Capture the cell that displays the provided text and extract its [X, Y] central coordinate. 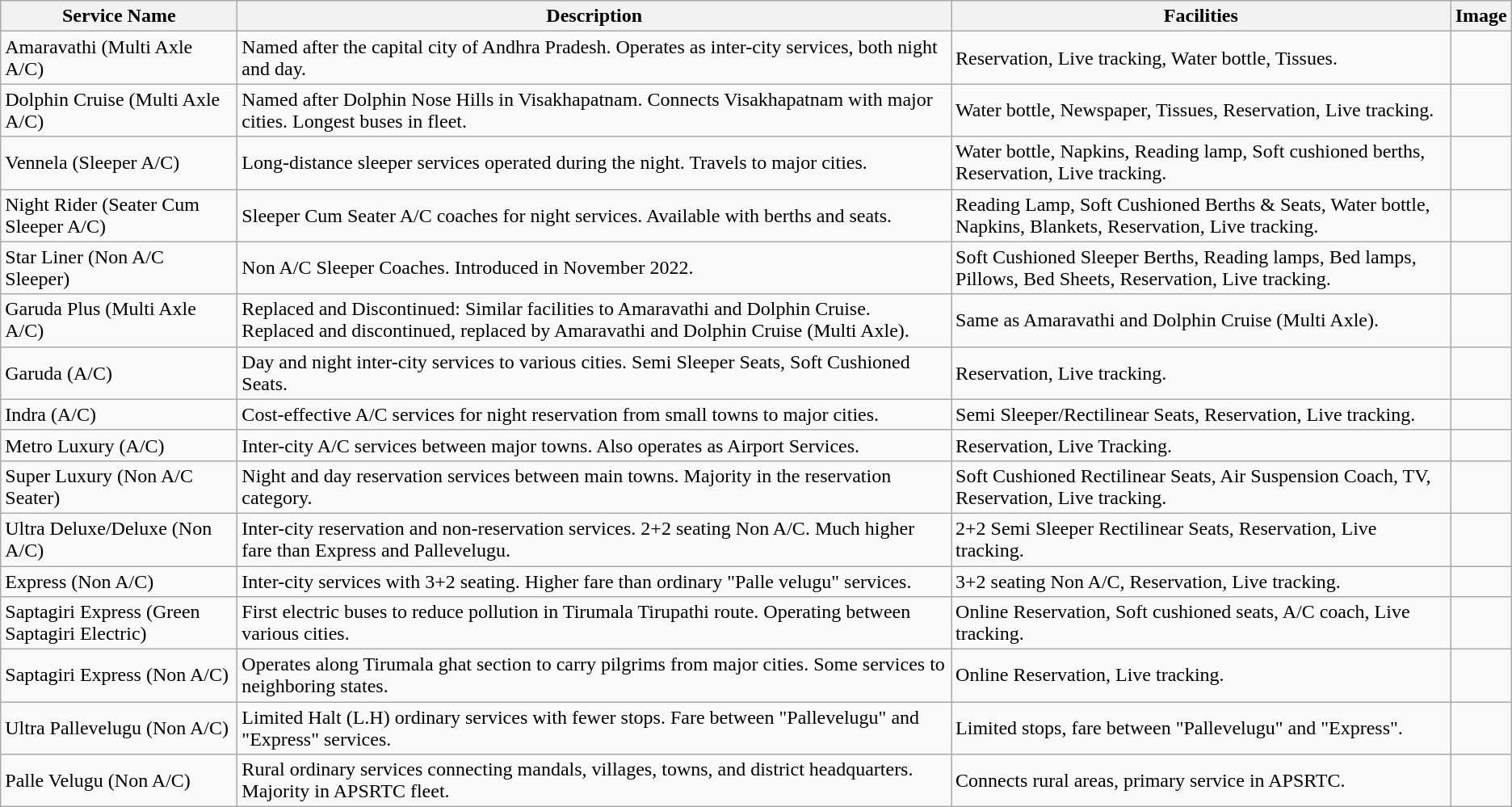
Service Name [120, 16]
Night Rider (Seater Cum Sleeper A/C) [120, 215]
Inter-city reservation and non-reservation services. 2+2 seating Non A/C. Much higher fare than Express and Pallevelugu. [594, 540]
Reservation, Live tracking, Water bottle, Tissues. [1202, 58]
First electric buses to reduce pollution in Tirumala Tirupathi route. Operating between various cities. [594, 624]
Same as Amaravathi and Dolphin Cruise (Multi Axle). [1202, 320]
Soft Cushioned Sleeper Berths, Reading lamps, Bed lamps, Pillows, Bed Sheets, Reservation, Live tracking. [1202, 268]
Description [594, 16]
Dolphin Cruise (Multi Axle A/C) [120, 110]
Rural ordinary services connecting mandals, villages, towns, and district headquarters. Majority in APSRTC fleet. [594, 780]
Inter-city services with 3+2 seating. Higher fare than ordinary "Palle velugu" services. [594, 581]
Inter-city A/C services between major towns. Also operates as Airport Services. [594, 445]
Limited Halt (L.H) ordinary services with fewer stops. Fare between "Pallevelugu" and "Express" services. [594, 729]
Reservation, Live tracking. [1202, 373]
Reading Lamp, Soft Cushioned Berths & Seats, Water bottle, Napkins, Blankets, Reservation, Live tracking. [1202, 215]
Soft Cushioned Rectilinear Seats, Air Suspension Coach, TV, Reservation, Live tracking. [1202, 486]
Night and day reservation services between main towns. Majority in the reservation category. [594, 486]
Reservation, Live Tracking. [1202, 445]
Online Reservation, Soft cushioned seats, A/C coach, Live tracking. [1202, 624]
Facilities [1202, 16]
Saptagiri Express (Non A/C) [120, 675]
Named after Dolphin Nose Hills in Visakhapatnam. Connects Visakhapatnam with major cities. Longest buses in fleet. [594, 110]
Online Reservation, Live tracking. [1202, 675]
Semi Sleeper/Rectilinear Seats, Reservation, Live tracking. [1202, 414]
Long-distance sleeper services operated during the night. Travels to major cities. [594, 163]
Saptagiri Express (Green Saptagiri Electric) [120, 624]
Named after the capital city of Andhra Pradesh. Operates as inter-city services, both night and day. [594, 58]
Limited stops, fare between "Pallevelugu" and "Express". [1202, 729]
Ultra Deluxe/Deluxe (Non A/C) [120, 540]
Vennela (Sleeper A/C) [120, 163]
Amaravathi (Multi Axle A/C) [120, 58]
2+2 Semi Sleeper Rectilinear Seats, Reservation, Live tracking. [1202, 540]
Ultra Pallevelugu (Non A/C) [120, 729]
Indra (A/C) [120, 414]
Water bottle, Napkins, Reading lamp, Soft cushioned berths, Reservation, Live tracking. [1202, 163]
Non A/C Sleeper Coaches. Introduced in November 2022. [594, 268]
Cost-effective A/C services for night reservation from small towns to major cities. [594, 414]
Operates along Tirumala ghat section to carry pilgrims from major cities. Some services to neighboring states. [594, 675]
Palle Velugu (Non A/C) [120, 780]
3+2 seating Non A/C, Reservation, Live tracking. [1202, 581]
Water bottle, Newspaper, Tissues, Reservation, Live tracking. [1202, 110]
Garuda (A/C) [120, 373]
Image [1481, 16]
Express (Non A/C) [120, 581]
Super Luxury (Non A/C Seater) [120, 486]
Day and night inter-city services to various cities. Semi Sleeper Seats, Soft Cushioned Seats. [594, 373]
Sleeper Cum Seater A/C coaches for night services. Available with berths and seats. [594, 215]
Metro Luxury (A/C) [120, 445]
Connects rural areas, primary service in APSRTC. [1202, 780]
Star Liner (Non A/C Sleeper) [120, 268]
Garuda Plus (Multi Axle A/C) [120, 320]
